Return (x, y) of the center of cell containing provided text 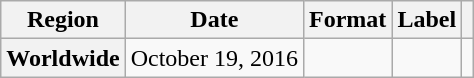
Format (348, 20)
Worldwide (63, 58)
Date (214, 20)
October 19, 2016 (214, 58)
Region (63, 20)
Label (427, 20)
